Output the [X, Y] coordinate of the center of the cell containing the given text.  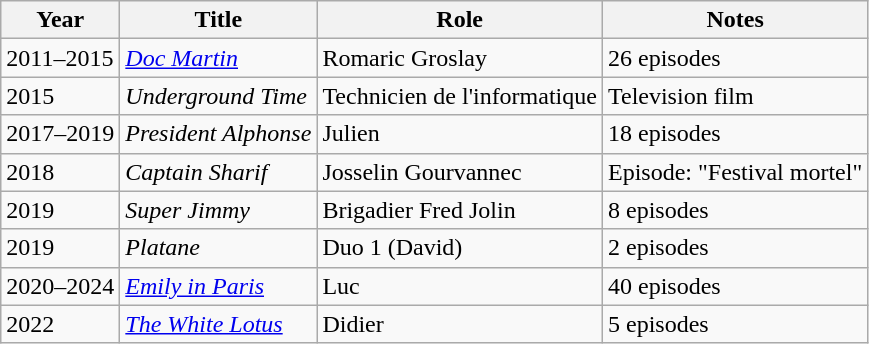
Role [460, 20]
2017–2019 [60, 134]
Episode: "Festival mortel" [734, 172]
8 episodes [734, 210]
Platane [218, 248]
Notes [734, 20]
2011–2015 [60, 58]
Didier [460, 324]
Underground Time [218, 96]
2022 [60, 324]
The White Lotus [218, 324]
Year [60, 20]
18 episodes [734, 134]
2015 [60, 96]
40 episodes [734, 286]
5 episodes [734, 324]
President Alphonse [218, 134]
Emily in Paris [218, 286]
Romaric Groslay [460, 58]
Technicien de l'informatique [460, 96]
Luc [460, 286]
Doc Martin [218, 58]
2 episodes [734, 248]
Josselin Gourvannec [460, 172]
2020–2024 [60, 286]
2018 [60, 172]
26 episodes [734, 58]
Julien [460, 134]
Television film [734, 96]
Super Jimmy [218, 210]
Title [218, 20]
Duo 1 (David) [460, 248]
Captain Sharif [218, 172]
Brigadier Fred Jolin [460, 210]
